Detect which cell encompasses the target text, then output its [X, Y] center coordinate. 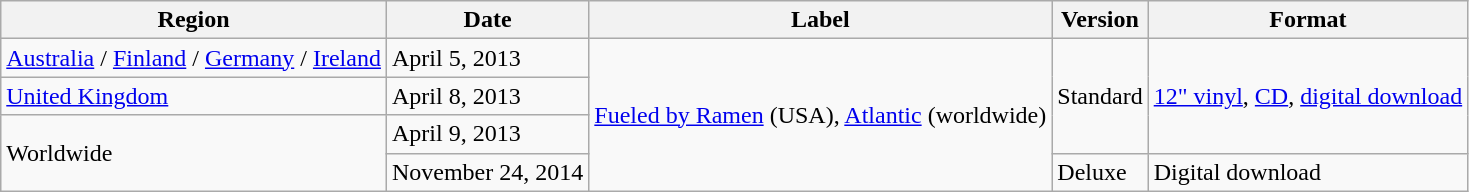
Standard [1100, 96]
April 5, 2013 [487, 58]
Deluxe [1100, 172]
Version [1100, 20]
Date [487, 20]
Format [1308, 20]
April 9, 2013 [487, 134]
United Kingdom [194, 96]
November 24, 2014 [487, 172]
Digital download [1308, 172]
April 8, 2013 [487, 96]
12" vinyl, CD, digital download [1308, 96]
Fueled by Ramen (USA), Atlantic (worldwide) [820, 115]
Australia / Finland / Germany / Ireland [194, 58]
Label [820, 20]
Worldwide [194, 153]
Region [194, 20]
